Output the [X, Y] coordinate of the center of the cell containing the given text.  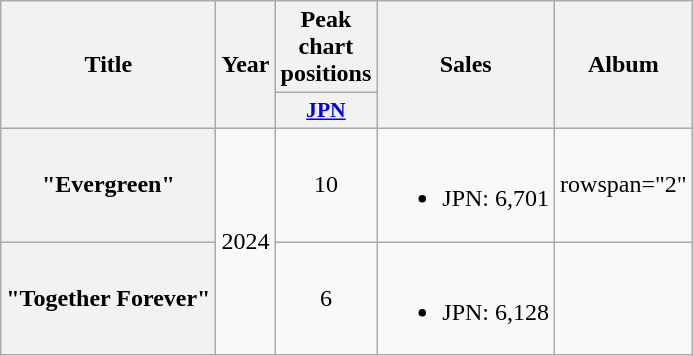
"Evergreen" [108, 184]
JPN: 6,128 [466, 298]
"Together Forever" [108, 298]
Sales [466, 65]
10 [326, 184]
Title [108, 65]
6 [326, 298]
JPN: 6,701 [466, 184]
Album [624, 65]
2024 [246, 241]
Year [246, 65]
Peak chart positions [326, 47]
rowspan="2" [624, 184]
JPN [326, 111]
